Extract the [x, y] coordinate from the center of the cell holding the provided text.  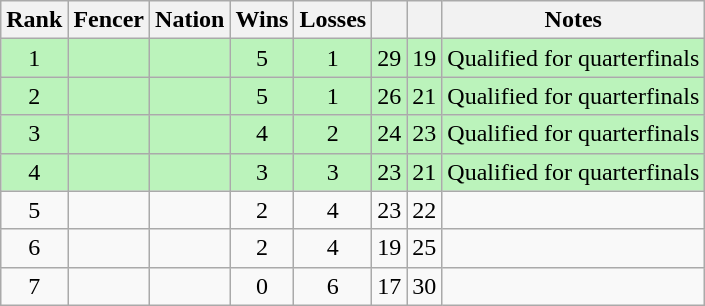
Nation [190, 20]
25 [424, 248]
Wins [262, 20]
Losses [333, 20]
0 [262, 286]
Notes [574, 20]
24 [390, 134]
17 [390, 286]
Rank [34, 20]
26 [390, 96]
29 [390, 58]
30 [424, 286]
22 [424, 210]
7 [34, 286]
Fencer [109, 20]
